Search for the cell housing the specified text and yield its [x, y] center coordinate. 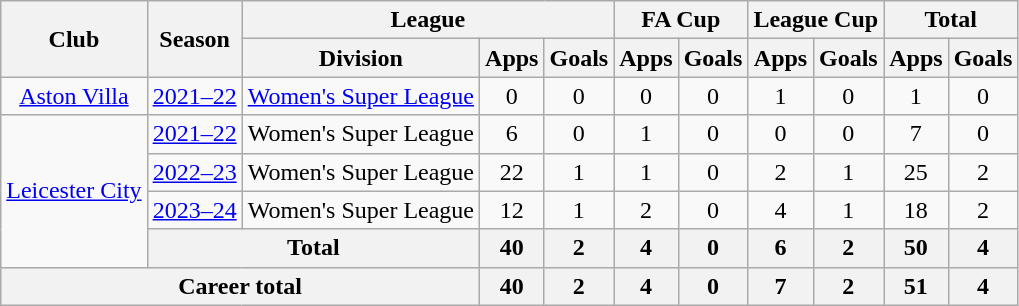
Aston Villa [74, 96]
League [428, 20]
Career total [240, 286]
Club [74, 39]
FA Cup [681, 20]
51 [916, 286]
Leicester City [74, 191]
22 [512, 172]
Season [194, 39]
2023–24 [194, 210]
25 [916, 172]
League Cup [816, 20]
18 [916, 210]
50 [916, 248]
Division [360, 58]
2022–23 [194, 172]
12 [512, 210]
